Output the (x, y) coordinate of the center of the cell containing the given text.  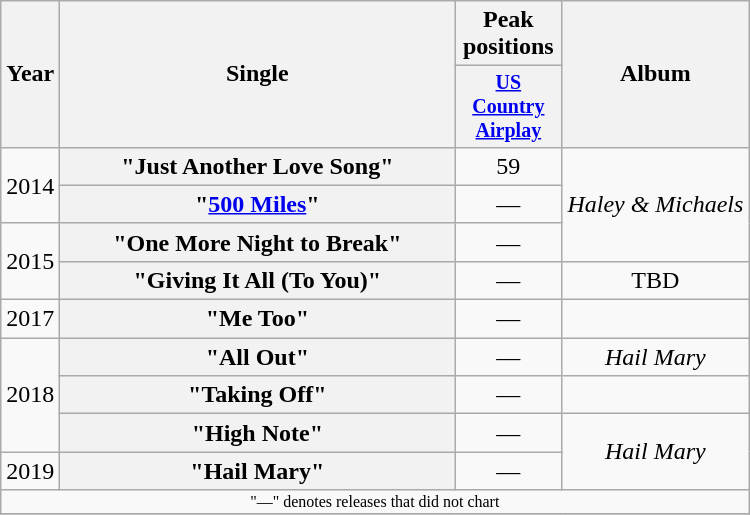
2019 (30, 471)
59 (508, 166)
2017 (30, 319)
"Me Too" (258, 319)
US Country Airplay (508, 106)
"—" denotes releases that did not chart (375, 502)
2014 (30, 185)
"Hail Mary" (258, 471)
"500 Miles" (258, 204)
2018 (30, 395)
"Taking Off" (258, 395)
"High Note" (258, 433)
Album (656, 74)
Single (258, 74)
Haley & Michaels (656, 204)
Year (30, 74)
"One More Night to Break" (258, 242)
2015 (30, 261)
"All Out" (258, 357)
"Just Another Love Song" (258, 166)
Peak positions (508, 34)
TBD (656, 280)
"Giving It All (To You)" (258, 280)
